Identify which cell holds the provided text, then report its [X, Y] central coordinate. 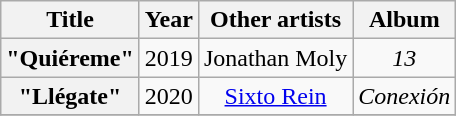
Sixto Rein [275, 96]
"Quiéreme" [70, 58]
2020 [168, 96]
2019 [168, 58]
Jonathan Moly [275, 58]
"Llégate" [70, 96]
Year [168, 20]
Album [404, 20]
Other artists [275, 20]
Conexión [404, 96]
13 [404, 58]
Title [70, 20]
